Detect which cell encompasses the target text, then output its (X, Y) center coordinate. 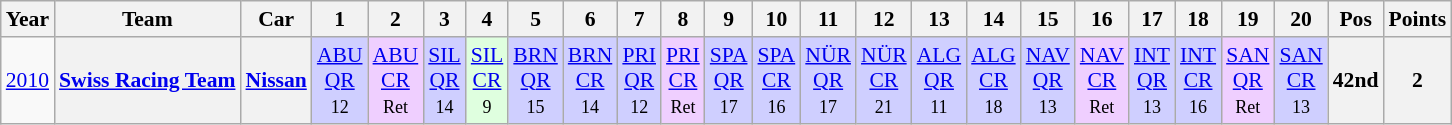
SPAQR17 (729, 80)
SPACR16 (777, 80)
Year (28, 19)
SANQRRet (1248, 80)
INTQR13 (1152, 80)
ALGQR11 (939, 80)
15 (1048, 19)
3 (444, 19)
16 (1102, 19)
INTCR16 (1198, 80)
17 (1152, 19)
Swiss Racing Team (147, 80)
8 (683, 19)
SANCR13 (1300, 80)
11 (828, 19)
ABUCRRet (396, 80)
NÜRCR21 (884, 80)
10 (777, 19)
NAVQR13 (1048, 80)
42nd (1356, 80)
18 (1198, 19)
SILCR9 (488, 80)
19 (1248, 19)
Car (276, 19)
4 (488, 19)
BRNQR15 (536, 80)
Pos (1356, 19)
1 (340, 19)
13 (939, 19)
ABUQR12 (340, 80)
SILQR14 (444, 80)
PRIQR12 (639, 80)
20 (1300, 19)
7 (639, 19)
Points (1417, 19)
BRNCR14 (590, 80)
6 (590, 19)
5 (536, 19)
NÜRQR17 (828, 80)
14 (993, 19)
NAVCRRet (1102, 80)
PRICRRet (683, 80)
ALGCR18 (993, 80)
Team (147, 19)
9 (729, 19)
12 (884, 19)
2010 (28, 80)
Nissan (276, 80)
